Provide the (x, y) coordinate of the cell's center where the given text is located.  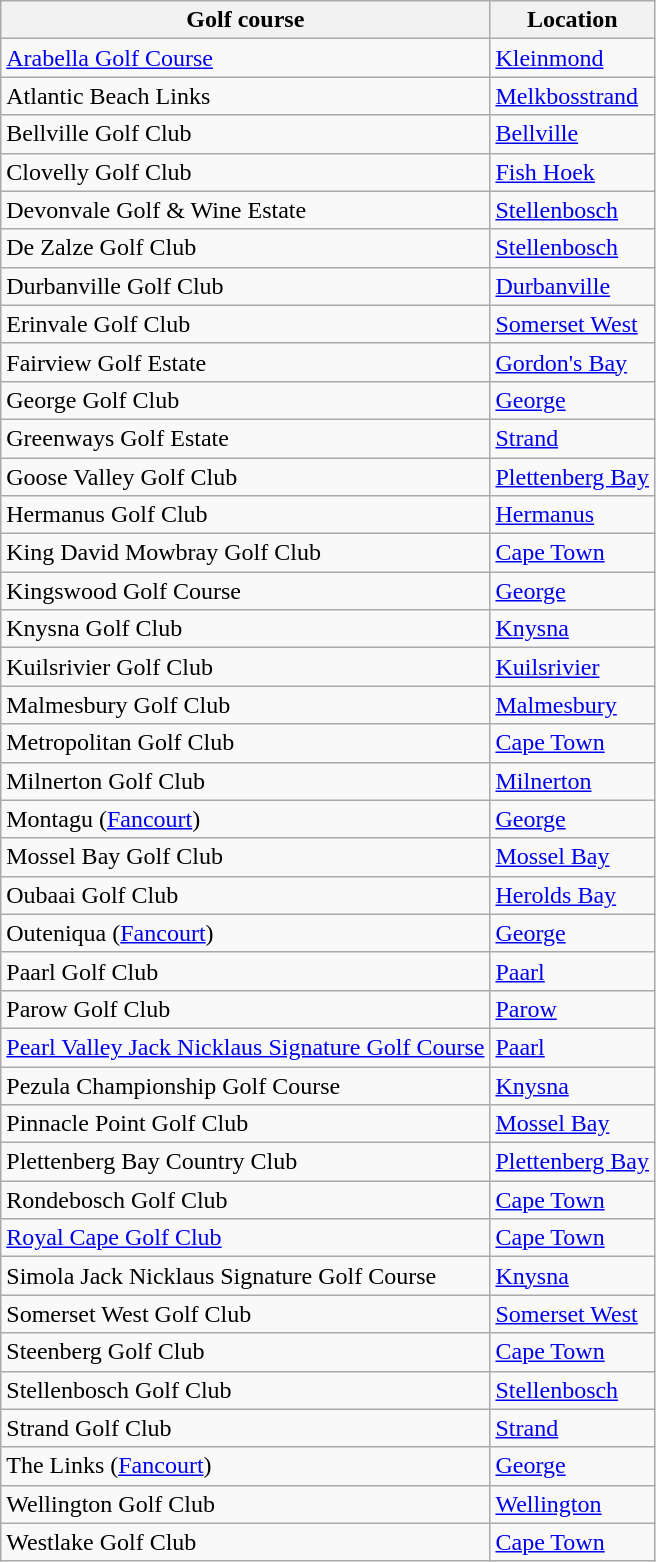
Clovelly Golf Club (246, 172)
Parow Golf Club (246, 1009)
Knysna Golf Club (246, 629)
Stellenbosch Golf Club (246, 1390)
King David Mowbray Golf Club (246, 553)
Herolds Bay (572, 895)
Melkbosstrand (572, 96)
Durbanville (572, 286)
Kingswood Golf Course (246, 591)
Metropolitan Golf Club (246, 743)
Hermanus (572, 515)
Milnerton Golf Club (246, 781)
Durbanville Golf Club (246, 286)
Montagu (Fancourt) (246, 819)
Oubaai Golf Club (246, 895)
Plettenberg Bay Country Club (246, 1162)
Steenberg Golf Club (246, 1352)
Mossel Bay Golf Club (246, 857)
Royal Cape Golf Club (246, 1238)
Strand Golf Club (246, 1428)
Outeniqua (Fancourt) (246, 933)
Malmesbury (572, 705)
Pezula Championship Golf Course (246, 1085)
George Golf Club (246, 400)
Pinnacle Point Golf Club (246, 1124)
Kuilsrivier (572, 667)
The Links (Fancourt) (246, 1466)
Malmesbury Golf Club (246, 705)
Devonvale Golf & Wine Estate (246, 210)
Parow (572, 1009)
Atlantic Beach Links (246, 96)
Wellington (572, 1504)
Erinvale Golf Club (246, 324)
Golf course (246, 20)
Location (572, 20)
Wellington Golf Club (246, 1504)
Rondebosch Golf Club (246, 1200)
Hermanus Golf Club (246, 515)
Gordon's Bay (572, 362)
De Zalze Golf Club (246, 248)
Somerset West Golf Club (246, 1314)
Fish Hoek (572, 172)
Simola Jack Nicklaus Signature Golf Course (246, 1276)
Fairview Golf Estate (246, 362)
Kleinmond (572, 58)
Kuilsrivier Golf Club (246, 667)
Bellville (572, 134)
Arabella Golf Course (246, 58)
Westlake Golf Club (246, 1542)
Goose Valley Golf Club (246, 477)
Paarl Golf Club (246, 971)
Bellville Golf Club (246, 134)
Milnerton (572, 781)
Greenways Golf Estate (246, 438)
Pearl Valley Jack Nicklaus Signature Golf Course (246, 1047)
